Identify which cell holds the provided text, then report its (X, Y) central coordinate. 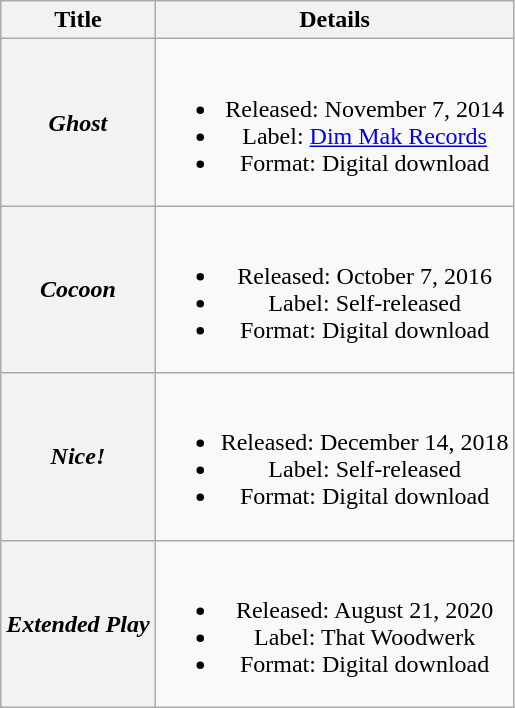
Nice! (78, 456)
Released: August 21, 2020Label: That WoodwerkFormat: Digital download (334, 624)
Extended Play (78, 624)
Details (334, 20)
Released: November 7, 2014Label: Dim Mak RecordsFormat: Digital download (334, 122)
Cocoon (78, 290)
Ghost (78, 122)
Title (78, 20)
Released: October 7, 2016Label: Self-releasedFormat: Digital download (334, 290)
Released: December 14, 2018Label: Self-releasedFormat: Digital download (334, 456)
